Find where the given text appears and provide that cell's center as [x, y] coordinate. 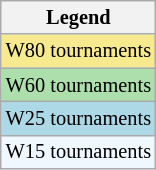
W60 tournaments [78, 85]
W80 tournaments [78, 51]
Legend [78, 17]
W15 tournaments [78, 152]
W25 tournaments [78, 118]
